Return [X, Y] of the center of cell containing provided text 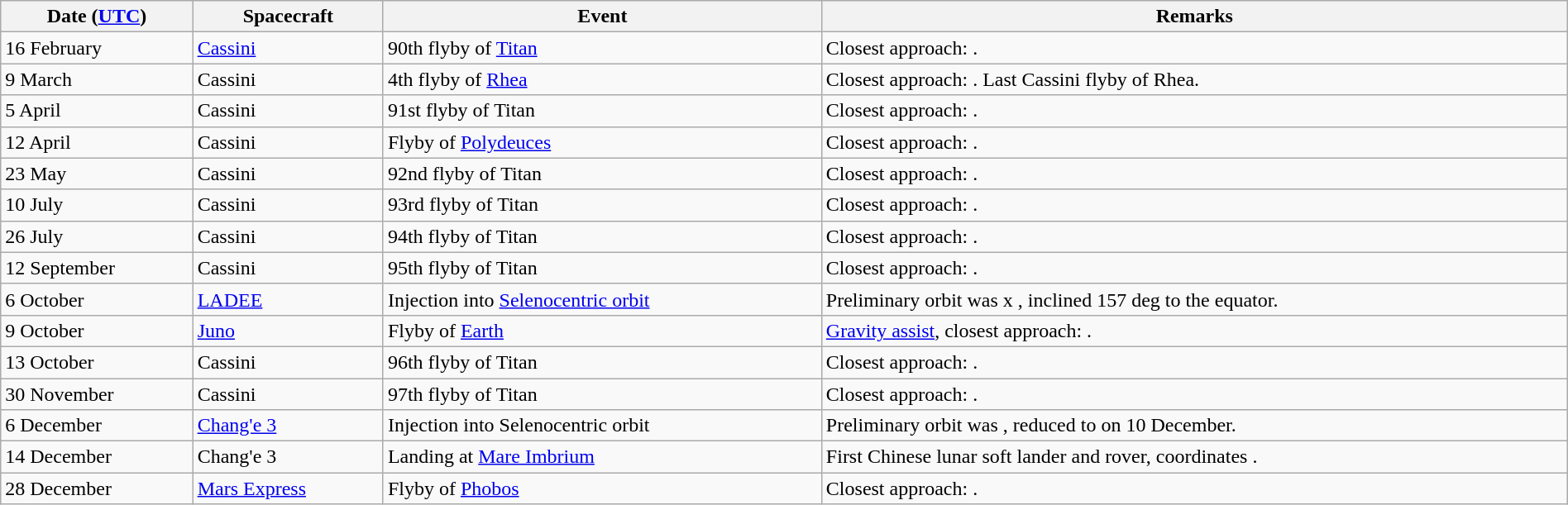
Mars Express [288, 488]
13 October [97, 362]
28 December [97, 488]
Preliminary orbit was x , inclined 157 deg to the equator. [1194, 299]
Date (UTC) [97, 17]
Gravity assist, closest approach: . [1194, 331]
91st flyby of Titan [602, 111]
Remarks [1194, 17]
Event [602, 17]
30 November [97, 394]
23 May [97, 174]
6 October [97, 299]
9 March [97, 79]
Preliminary orbit was , reduced to on 10 December. [1194, 426]
First Chinese lunar soft lander and rover, coordinates . [1194, 457]
Flyby of Polydeuces [602, 142]
93rd flyby of Titan [602, 205]
Juno [288, 331]
Closest approach: . Last Cassini flyby of Rhea. [1194, 79]
10 July [97, 205]
94th flyby of Titan [602, 236]
95th flyby of Titan [602, 268]
Flyby of Earth [602, 331]
6 December [97, 426]
Flyby of Phobos [602, 488]
26 July [97, 236]
4th flyby of Rhea [602, 79]
LADEE [288, 299]
90th flyby of Titan [602, 48]
96th flyby of Titan [602, 362]
12 September [97, 268]
Spacecraft [288, 17]
5 April [97, 111]
14 December [97, 457]
9 October [97, 331]
12 April [97, 142]
16 February [97, 48]
Landing at Mare Imbrium [602, 457]
92nd flyby of Titan [602, 174]
97th flyby of Titan [602, 394]
